Determine the (X, Y) coordinate at the center of the cell enclosing the given text.  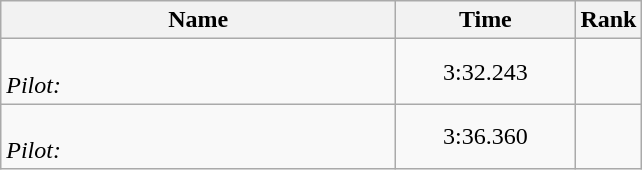
Rank (608, 20)
Name (198, 20)
3:36.360 (486, 136)
3:32.243 (486, 72)
Time (486, 20)
